Capture the cell that displays the provided text and extract its [x, y] central coordinate. 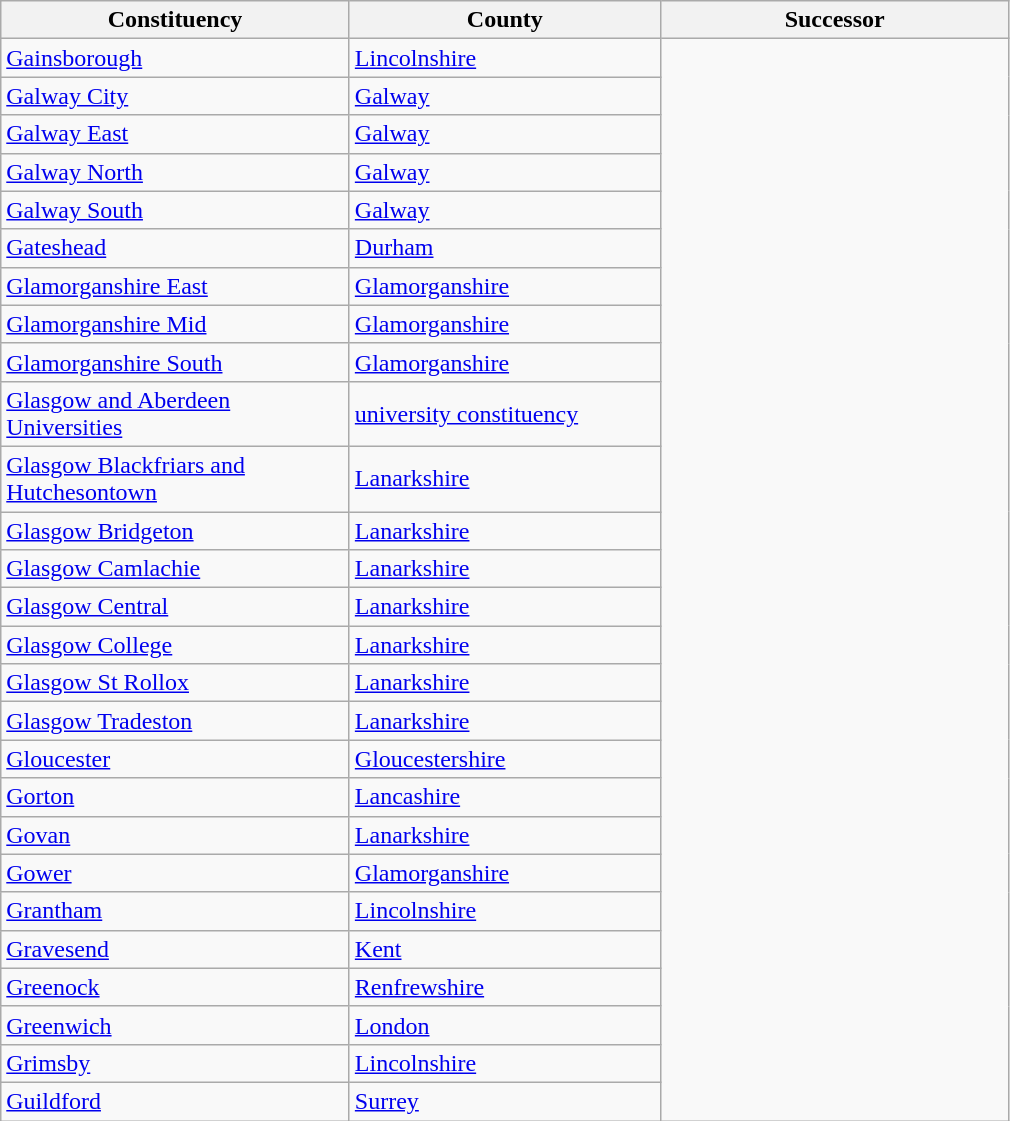
Glasgow Bridgeton [176, 531]
Gorton [176, 797]
Glasgow Central [176, 607]
Gravesend [176, 949]
Durham [504, 248]
Glasgow Tradeston [176, 721]
Glasgow Blackfriars and Hutchesontown [176, 478]
Greenock [176, 987]
Successor [834, 20]
Galway South [176, 210]
Galway North [176, 172]
Constituency [176, 20]
Guildford [176, 1101]
Grantham [176, 911]
Glasgow Camlachie [176, 569]
Gainsborough [176, 58]
County [504, 20]
Glasgow St Rollox [176, 683]
Renfrewshire [504, 987]
Gloucester [176, 759]
Glasgow and Aberdeen Universities [176, 414]
Grimsby [176, 1063]
Kent [504, 949]
Galway City [176, 96]
Galway East [176, 134]
Glamorganshire Mid [176, 324]
Glamorganshire South [176, 362]
Gateshead [176, 248]
Glamorganshire East [176, 286]
Surrey [504, 1101]
Govan [176, 835]
Glasgow College [176, 645]
university constituency [504, 414]
Greenwich [176, 1025]
Gloucestershire [504, 759]
Lancashire [504, 797]
London [504, 1025]
Gower [176, 873]
